Return [x, y] of the center of cell containing provided text 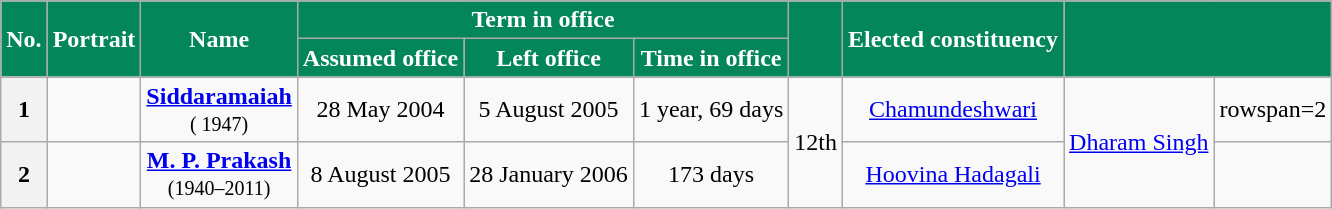
1 year, 69 days [710, 110]
M. P. Prakash(1940–2011) [219, 174]
Name [219, 39]
173 days [710, 174]
Time in office [710, 58]
12th [816, 142]
8 August 2005 [380, 174]
Chamundeshwari [954, 110]
28 January 2006 [549, 174]
Siddaramaiah( 1947) [219, 110]
5 August 2005 [549, 110]
rowspan=2 [1273, 110]
1 [24, 110]
2 [24, 174]
28 May 2004 [380, 110]
Hoovina Hadagali [954, 174]
No. [24, 39]
Term in office [542, 20]
Assumed office [380, 58]
Left office [549, 58]
Elected constituency [954, 39]
Dharam Singh [1139, 142]
Portrait [94, 39]
